Identify which cell holds the provided text, then report its (x, y) central coordinate. 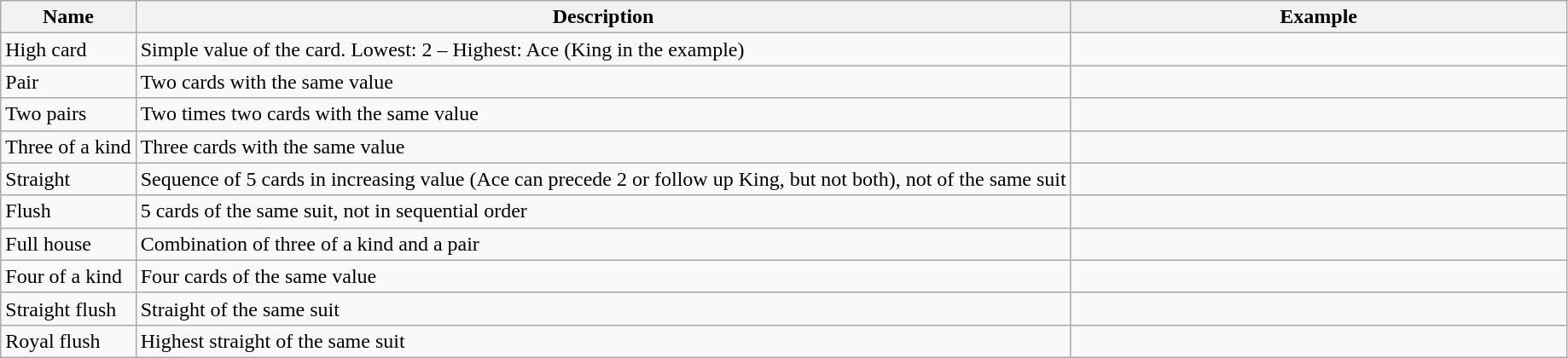
5 cards of the same suit, not in sequential order (603, 211)
Sequence of 5 cards in increasing value (Ace can precede 2 or follow up King, but not both), not of the same suit (603, 179)
Three of a kind (68, 147)
Two pairs (68, 114)
High card (68, 49)
Name (68, 17)
Four cards of the same value (603, 276)
Two times two cards with the same value (603, 114)
Three cards with the same value (603, 147)
Example (1319, 17)
Full house (68, 244)
Simple value of the card. Lowest: 2 – Highest: Ace (King in the example) (603, 49)
Highest straight of the same suit (603, 341)
Royal flush (68, 341)
Combination of three of a kind and a pair (603, 244)
Two cards with the same value (603, 82)
Flush (68, 211)
Straight (68, 179)
Four of a kind (68, 276)
Description (603, 17)
Pair (68, 82)
Straight flush (68, 309)
Straight of the same suit (603, 309)
